Scan for the cell matching the given text and deliver its (x, y) coordinate at center. 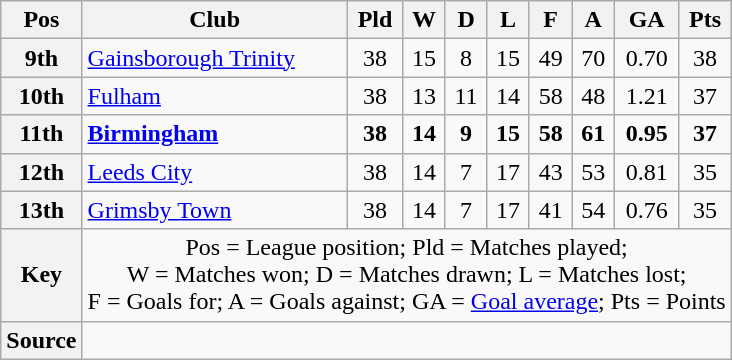
GA (646, 20)
8 (466, 58)
Key (42, 275)
0.70 (646, 58)
W (424, 20)
A (594, 20)
L (508, 20)
49 (550, 58)
9th (42, 58)
53 (594, 172)
Pos (42, 20)
Birmingham (214, 134)
43 (550, 172)
Pld (375, 20)
F (550, 20)
Source (42, 340)
0.81 (646, 172)
12th (42, 172)
9 (466, 134)
70 (594, 58)
Gainsborough Trinity (214, 58)
Fulham (214, 96)
0.95 (646, 134)
Leeds City (214, 172)
D (466, 20)
48 (594, 96)
13 (424, 96)
13th (42, 210)
Club (214, 20)
10th (42, 96)
11th (42, 134)
1.21 (646, 96)
41 (550, 210)
11 (466, 96)
54 (594, 210)
Grimsby Town (214, 210)
0.76 (646, 210)
61 (594, 134)
Pts (705, 20)
